Capture the cell that displays the provided text and extract its [x, y] central coordinate. 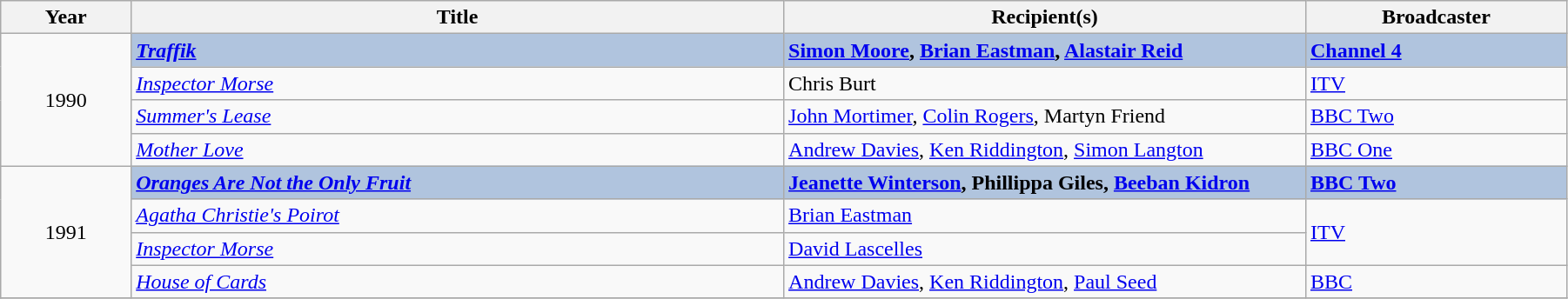
Channel 4 [1436, 50]
1991 [66, 232]
David Lascelles [1045, 249]
Broadcaster [1436, 17]
Brian Eastman [1045, 216]
Jeanette Winterson, Phillippa Giles, Beeban Kidron [1045, 183]
House of Cards [458, 282]
Summer's Lease [458, 116]
Title [458, 17]
Andrew Davies, Ken Riddington, Simon Langton [1045, 149]
1990 [66, 100]
Traffik [458, 50]
Andrew Davies, Ken Riddington, Paul Seed [1045, 282]
BBC One [1436, 149]
Agatha Christie's Poirot [458, 216]
Recipient(s) [1045, 17]
Oranges Are Not the Only Fruit [458, 183]
Simon Moore, Brian Eastman, Alastair Reid [1045, 50]
John Mortimer, Colin Rogers, Martyn Friend [1045, 116]
BBC [1436, 282]
Chris Burt [1045, 83]
Year [66, 17]
Mother Love [458, 149]
